Search for the cell housing the specified text and yield its (X, Y) center coordinate. 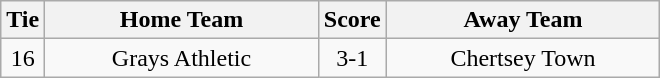
Grays Athletic (182, 58)
Score (352, 20)
Tie (23, 20)
3-1 (352, 58)
Home Team (182, 20)
Away Team (523, 20)
16 (23, 58)
Chertsey Town (523, 58)
